Determine the [x, y] coordinate at the center of the cell enclosing the given text.  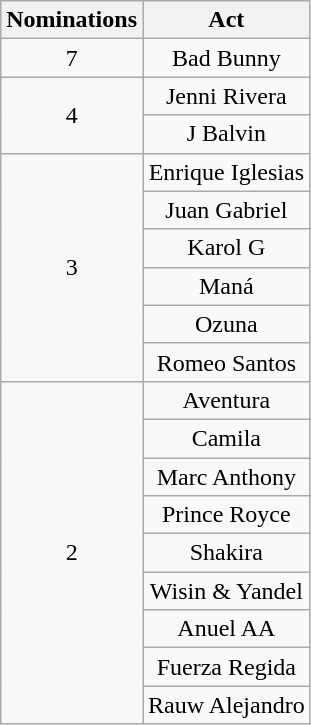
7 [72, 58]
Enrique Iglesias [226, 172]
Romeo Santos [226, 362]
Shakira [226, 553]
Wisin & Yandel [226, 591]
Nominations [72, 20]
3 [72, 267]
Marc Anthony [226, 477]
Bad Bunny [226, 58]
Camila [226, 438]
Jenni Rivera [226, 96]
Fuerza Regida [226, 667]
Aventura [226, 400]
Rauw Alejandro [226, 705]
2 [72, 552]
Ozuna [226, 324]
Anuel AA [226, 629]
Karol G [226, 248]
4 [72, 115]
Juan Gabriel [226, 210]
Prince Royce [226, 515]
Act [226, 20]
Maná [226, 286]
J Balvin [226, 134]
